Determine the [x, y] coordinate at the center of the cell enclosing the given text.  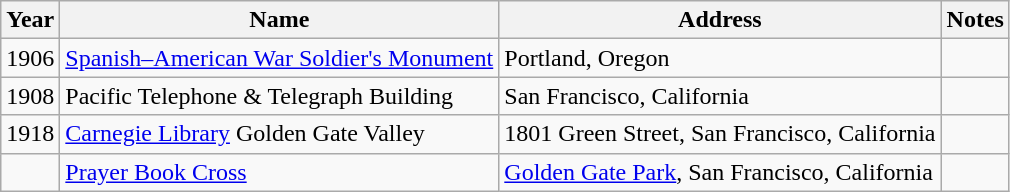
1906 [30, 58]
1918 [30, 134]
Carnegie Library Golden Gate Valley [280, 134]
Pacific Telephone & Telegraph Building [280, 96]
1908 [30, 96]
1801 Green Street, San Francisco, California [720, 134]
Year [30, 20]
Prayer Book Cross [280, 172]
Golden Gate Park, San Francisco, California [720, 172]
San Francisco, California [720, 96]
Address [720, 20]
Notes [975, 20]
Name [280, 20]
Spanish–American War Soldier's Monument [280, 58]
Portland, Oregon [720, 58]
